Determine the (X, Y) coordinate at the center of the cell enclosing the given text.  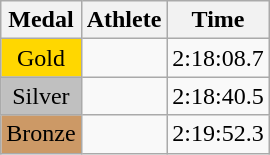
2:18:08.7 (218, 58)
Time (218, 20)
Silver (41, 96)
2:19:52.3 (218, 134)
Gold (41, 58)
2:18:40.5 (218, 96)
Athlete (124, 20)
Bronze (41, 134)
Medal (41, 20)
